Scan for the cell matching the given text and deliver its [X, Y] coordinate at center. 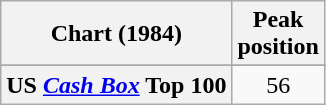
Peakposition [278, 34]
US Cash Box Top 100 [116, 85]
Chart (1984) [116, 34]
56 [278, 85]
